Return the (X, Y) coordinate for the center point of the cell that contains the specified text.  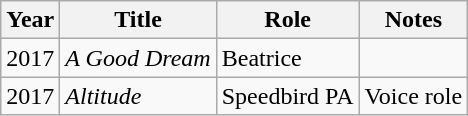
Beatrice (288, 58)
Year (30, 20)
Voice role (414, 96)
Title (138, 20)
Speedbird PA (288, 96)
A Good Dream (138, 58)
Role (288, 20)
Altitude (138, 96)
Notes (414, 20)
